Identify which cell holds the provided text, then report its (X, Y) central coordinate. 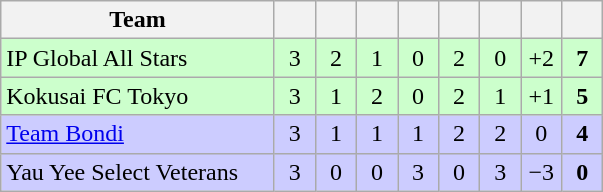
Kokusai FC Tokyo (138, 96)
Team (138, 20)
Team Bondi (138, 134)
−3 (542, 172)
5 (582, 96)
7 (582, 58)
+2 (542, 58)
Yau Yee Select Veterans (138, 172)
+1 (542, 96)
IP Global All Stars (138, 58)
4 (582, 134)
